Determine the [X, Y] coordinate at the center of the cell enclosing the given text.  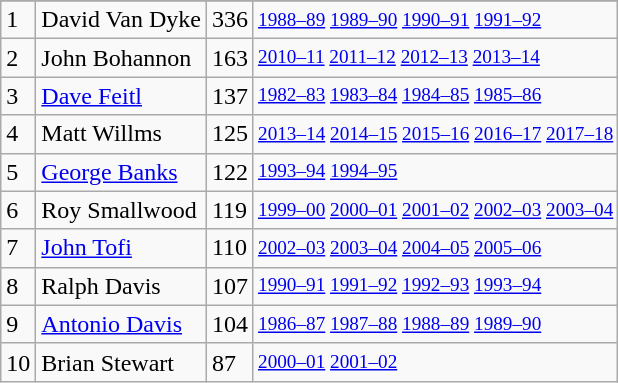
George Banks [122, 172]
122 [230, 172]
Dave Feitl [122, 96]
5 [18, 172]
137 [230, 96]
1982–83 1983–84 1984–85 1985–86 [435, 96]
2000–01 2001–02 [435, 362]
2010–11 2011–12 2012–13 2013–14 [435, 58]
1986–87 1987–88 1988–89 1989–90 [435, 324]
Antonio Davis [122, 324]
Roy Smallwood [122, 210]
2013–14 2014–15 2015–16 2016–17 2017–18 [435, 134]
3 [18, 96]
Matt Willms [122, 134]
1993–94 1994–95 [435, 172]
John Tofi [122, 248]
2002–03 2003–04 2004–05 2005–06 [435, 248]
David Van Dyke [122, 20]
107 [230, 286]
Ralph Davis [122, 286]
119 [230, 210]
10 [18, 362]
1999–00 2000–01 2001–02 2002–03 2003–04 [435, 210]
6 [18, 210]
1988–89 1989–90 1990–91 1991–92 [435, 20]
87 [230, 362]
John Bohannon [122, 58]
1 [18, 20]
2 [18, 58]
104 [230, 324]
8 [18, 286]
163 [230, 58]
336 [230, 20]
125 [230, 134]
110 [230, 248]
7 [18, 248]
1990–91 1991–92 1992–93 1993–94 [435, 286]
9 [18, 324]
4 [18, 134]
Brian Stewart [122, 362]
